Extract the (x, y) coordinate from the center of the cell holding the provided text.  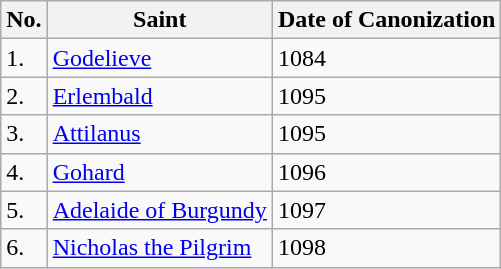
4. (24, 172)
Erlembald (160, 96)
1098 (386, 248)
6. (24, 248)
1097 (386, 210)
Saint (160, 20)
1084 (386, 58)
1. (24, 58)
Godelieve (160, 58)
2. (24, 96)
Date of Canonization (386, 20)
5. (24, 210)
Gohard (160, 172)
Nicholas the Pilgrim (160, 248)
Adelaide of Burgundy (160, 210)
No. (24, 20)
1096 (386, 172)
Attilanus (160, 134)
3. (24, 134)
